Find where the given text appears and provide that cell's center as (x, y) coordinate. 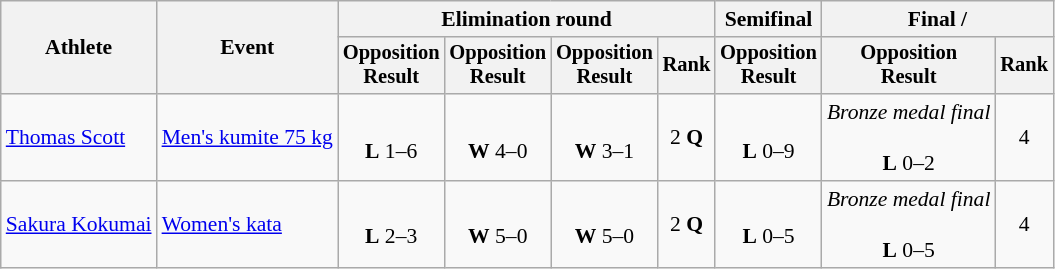
Event (248, 48)
L 1–6 (392, 138)
Elimination round (526, 19)
Final / (938, 19)
Bronze medal finalL 0–2 (909, 138)
Men's kumite 75 kg (248, 138)
Women's kata (248, 224)
Sakura Kokumai (79, 224)
W 3–1 (604, 138)
Semifinal (768, 19)
L 0–9 (768, 138)
L 0–5 (768, 224)
W 4–0 (498, 138)
Athlete (79, 48)
L 2–3 (392, 224)
Bronze medal finalL 0–5 (909, 224)
Thomas Scott (79, 138)
